Extract the [X, Y] coordinate from the center of the cell holding the provided text.  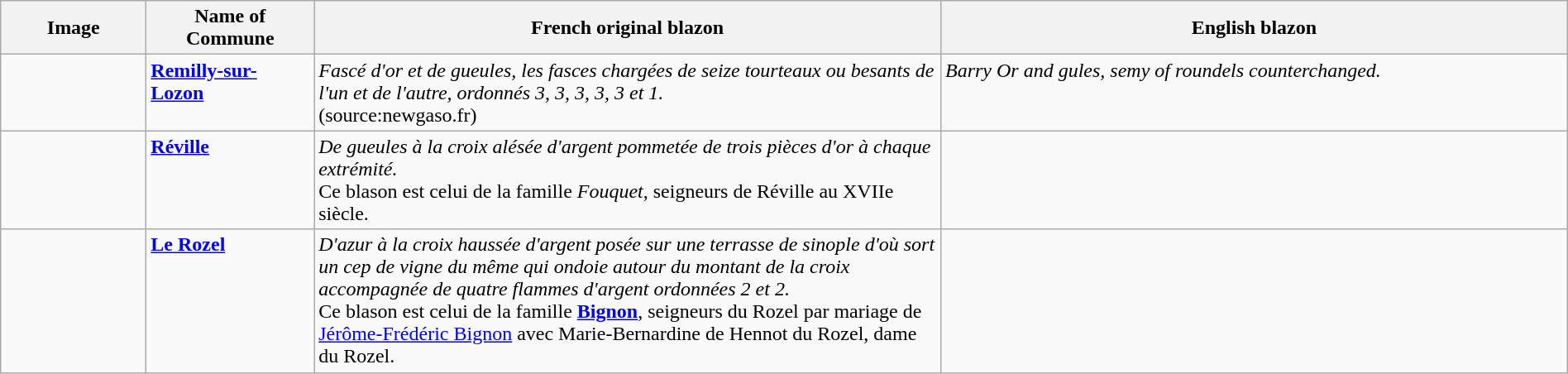
Le Rozel [230, 301]
Réville [230, 180]
Remilly-sur-Lozon [230, 93]
Barry Or and gules, semy of roundels counterchanged. [1254, 93]
Name of Commune [230, 28]
French original blazon [628, 28]
Image [74, 28]
Fascé d'or et de gueules, les fasces chargées de seize tourteaux ou besants de l'un et de l'autre, ordonnés 3, 3, 3, 3, 3 et 1.(source:newgaso.fr) [628, 93]
English blazon [1254, 28]
